Search for the cell housing the specified text and yield its (x, y) center coordinate. 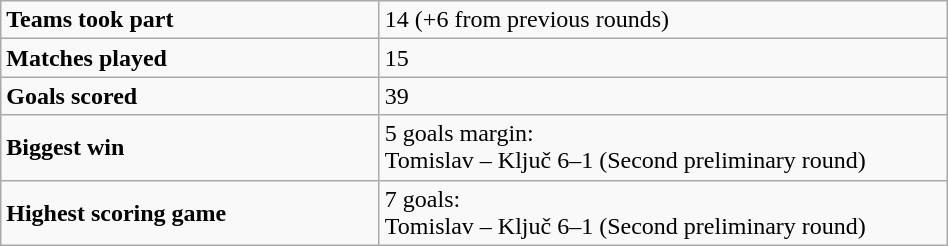
Matches played (190, 58)
14 (+6 from previous rounds) (663, 20)
15 (663, 58)
39 (663, 96)
7 goals:Tomislav – Ključ 6–1 (Second preliminary round) (663, 212)
Goals scored (190, 96)
Biggest win (190, 148)
Highest scoring game (190, 212)
Teams took part (190, 20)
5 goals margin:Tomislav – Ključ 6–1 (Second preliminary round) (663, 148)
